For the text-containing cell, return its midpoint in [x, y] coordinate format. 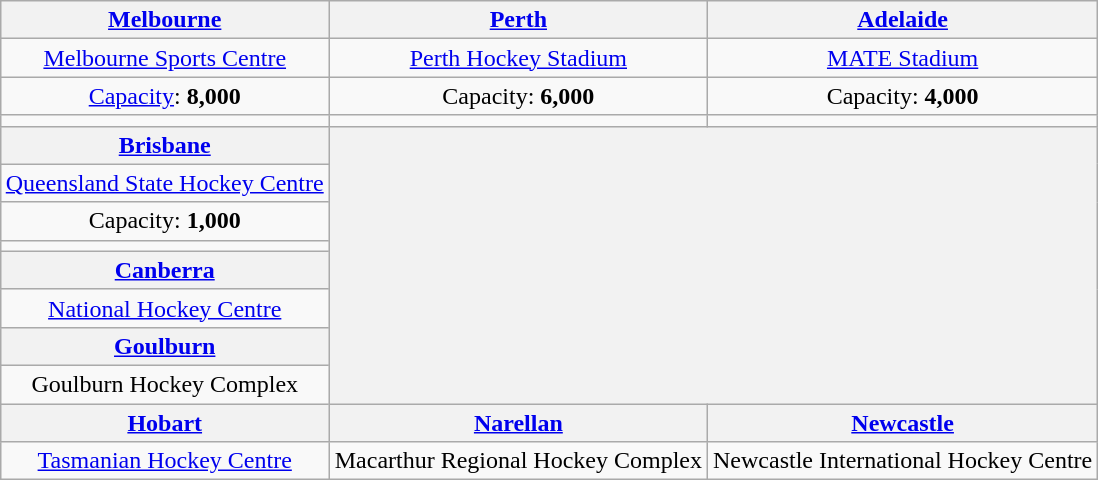
Queensland State Hockey Centre [164, 183]
Goulburn [164, 346]
Adelaide [903, 20]
Perth [518, 20]
Goulburn Hockey Complex [164, 384]
Capacity: 1,000 [164, 221]
National Hockey Centre [164, 308]
Melbourne Sports Centre [164, 58]
MATE Stadium [903, 58]
Narellan [518, 423]
Capacity: 6,000 [518, 96]
Hobart [164, 423]
Capacity: 8,000 [164, 96]
Brisbane [164, 145]
Perth Hockey Stadium [518, 58]
Macarthur Regional Hockey Complex [518, 461]
Newcastle International Hockey Centre [903, 461]
Newcastle [903, 423]
Melbourne [164, 20]
Canberra [164, 270]
Capacity: 4,000 [903, 96]
Tasmanian Hockey Centre [164, 461]
